Pinpoint the cell where the given text exists, returning its [X, Y] midpoint coordinate. 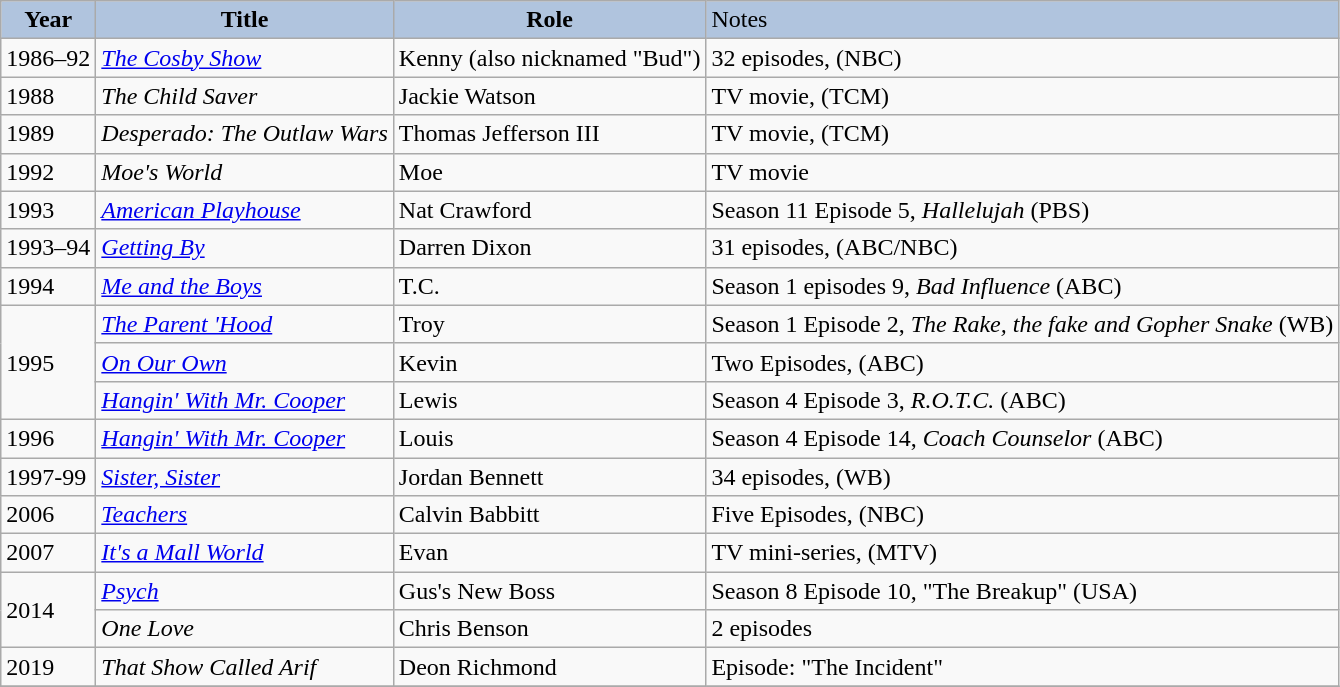
31 episodes, (ABC/NBC) [1022, 248]
That Show Called Arif [245, 667]
Louis [550, 438]
TV movie [1022, 172]
The Cosby Show [245, 58]
Thomas Jefferson III [550, 134]
The Child Saver [245, 96]
Lewis [550, 400]
Sister, Sister [245, 477]
Psych [245, 591]
Title [245, 20]
Evan [550, 553]
1988 [48, 96]
Troy [550, 324]
Episode: "The Incident" [1022, 667]
Year [48, 20]
Moe [550, 172]
Darren Dixon [550, 248]
Jackie Watson [550, 96]
Desperado: The Outlaw Wars [245, 134]
Notes [1022, 20]
2 episodes [1022, 629]
Role [550, 20]
34 episodes, (WB) [1022, 477]
Kevin [550, 362]
Season 8 Episode 10, "The Breakup" (USA) [1022, 591]
Season 1 Episode 2, The Rake, the fake and Gopher Snake (WB) [1022, 324]
It's a Mall World [245, 553]
1992 [48, 172]
2019 [48, 667]
Calvin Babbitt [550, 515]
On Our Own [245, 362]
1993–94 [48, 248]
Deon Richmond [550, 667]
Season 1 episodes 9, Bad Influence (ABC) [1022, 286]
1997-99 [48, 477]
Season 4 Episode 14, Coach Counselor (ABC) [1022, 438]
1993 [48, 210]
1994 [48, 286]
1995 [48, 362]
Kenny (also nicknamed "Bud") [550, 58]
Teachers [245, 515]
Season 11 Episode 5, Hallelujah (PBS) [1022, 210]
2006 [48, 515]
Nat Crawford [550, 210]
Two Episodes, (ABC) [1022, 362]
1996 [48, 438]
1989 [48, 134]
Moe's World [245, 172]
Season 4 Episode 3, R.O.T.C. (ABC) [1022, 400]
One Love [245, 629]
TV mini-series, (MTV) [1022, 553]
32 episodes, (NBC) [1022, 58]
Five Episodes, (NBC) [1022, 515]
2014 [48, 610]
The Parent 'Hood [245, 324]
Chris Benson [550, 629]
2007 [48, 553]
Gus's New Boss [550, 591]
Getting By [245, 248]
Me and the Boys [245, 286]
T.C. [550, 286]
American Playhouse [245, 210]
1986–92 [48, 58]
Jordan Bennett [550, 477]
